Detect which cell encompasses the target text, then output its (x, y) center coordinate. 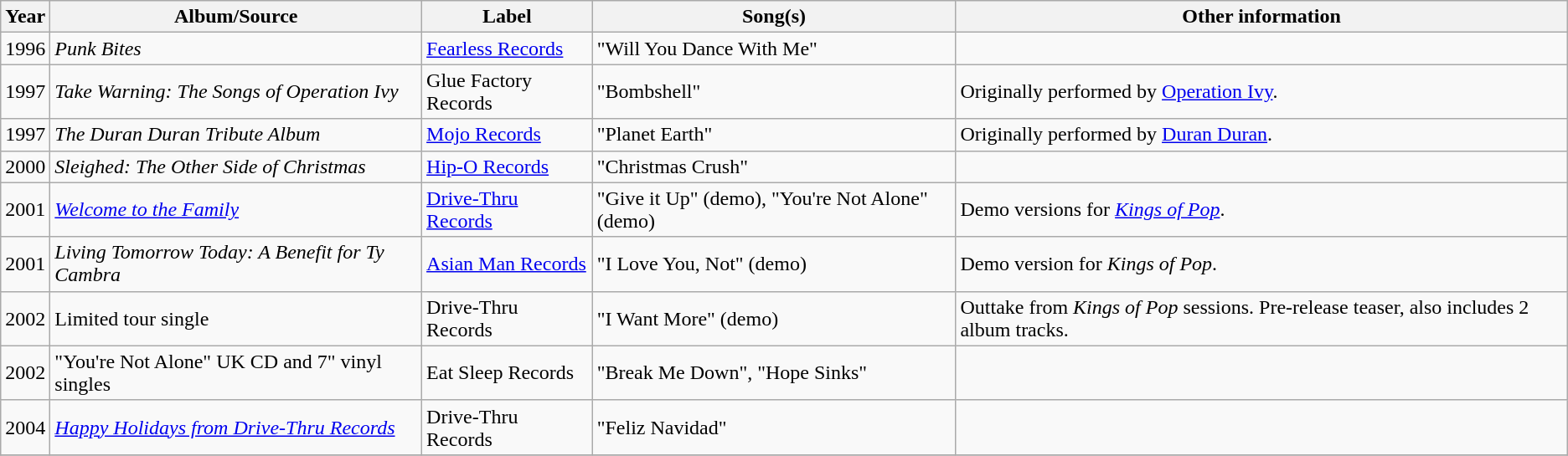
2004 (25, 427)
Year (25, 17)
Take Warning: The Songs of Operation Ivy (236, 92)
Song(s) (774, 17)
"I Love You, Not" (demo) (774, 264)
Other information (1261, 17)
"Give it Up" (demo), "You're Not Alone" (demo) (774, 209)
"Christmas Crush" (774, 167)
Demo versions for Kings of Pop. (1261, 209)
Punk Bites (236, 49)
Happy Holidays from Drive-Thru Records (236, 427)
Fearless Records (508, 49)
1996 (25, 49)
Originally performed by Duran Duran. (1261, 135)
Sleighed: The Other Side of Christmas (236, 167)
Glue Factory Records (508, 92)
Label (508, 17)
"You're Not Alone" UK CD and 7" vinyl singles (236, 373)
Limited tour single (236, 318)
"Feliz Navidad" (774, 427)
Album/Source (236, 17)
Mojo Records (508, 135)
"Planet Earth" (774, 135)
Demo version for Kings of Pop. (1261, 264)
Originally performed by Operation Ivy. (1261, 92)
The Duran Duran Tribute Album (236, 135)
"I Want More" (demo) (774, 318)
Asian Man Records (508, 264)
Hip-O Records (508, 167)
Welcome to the Family (236, 209)
Living Tomorrow Today: A Benefit for Ty Cambra (236, 264)
2000 (25, 167)
"Bombshell" (774, 92)
Outtake from Kings of Pop sessions. Pre-release teaser, also includes 2 album tracks. (1261, 318)
"Break Me Down", "Hope Sinks" (774, 373)
Eat Sleep Records (508, 373)
"Will You Dance With Me" (774, 49)
